Extract the [x, y] coordinate from the center of the cell holding the provided text.  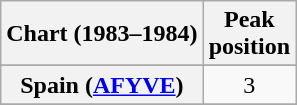
Spain (AFYVE) [102, 85]
3 [249, 85]
Peakposition [249, 34]
Chart (1983–1984) [102, 34]
